Pinpoint the cell where the given text exists, returning its (x, y) midpoint coordinate. 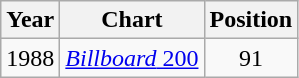
91 (251, 58)
Position (251, 20)
1988 (30, 58)
Chart (132, 20)
Billboard 200 (132, 58)
Year (30, 20)
